Identify which cell holds the provided text, then report its [X, Y] central coordinate. 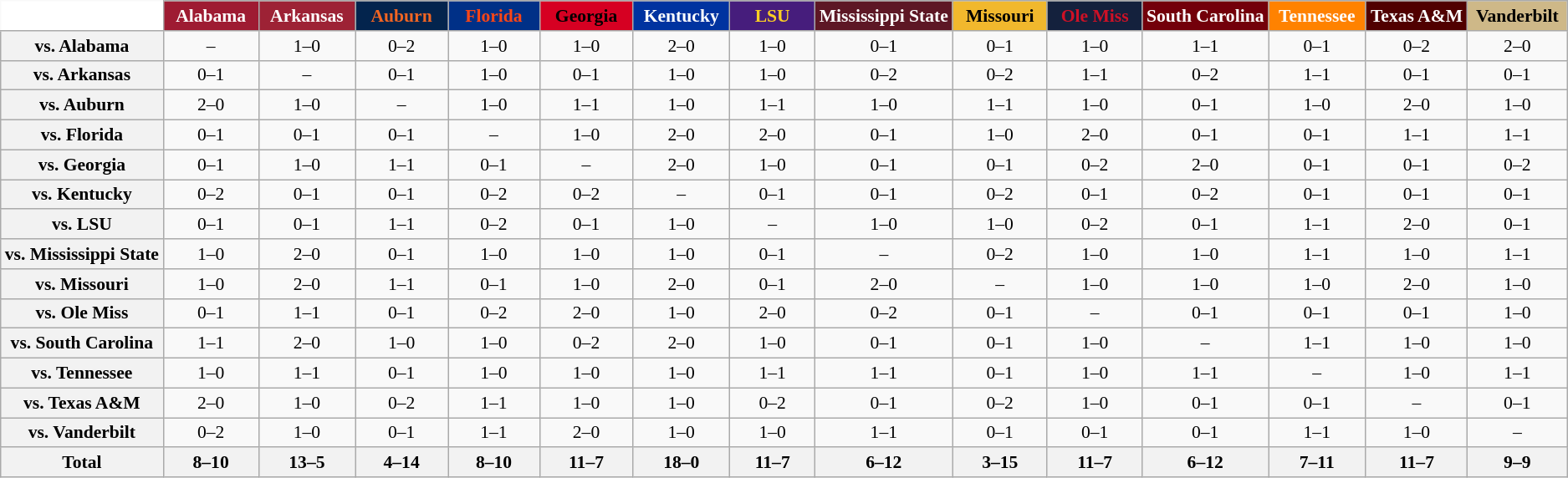
Vanderbilt [1517, 16]
Texas A&M [1417, 16]
Alabama [211, 16]
vs. Texas A&M [82, 403]
Florida [494, 16]
vs. Arkansas [82, 75]
4–14 [401, 463]
Mississippi State [884, 16]
vs. Mississippi State [82, 254]
13–5 [306, 463]
Total [82, 463]
vs. Florida [82, 135]
Missouri [1000, 16]
Ole Miss [1094, 16]
9–9 [1517, 463]
Arkansas [306, 16]
vs. Auburn [82, 105]
vs. Vanderbilt [82, 433]
vs. Tennessee [82, 374]
Tennessee [1317, 16]
vs. South Carolina [82, 343]
3–15 [1000, 463]
South Carolina [1206, 16]
LSU [773, 16]
vs. Missouri [82, 284]
Auburn [401, 16]
Kentucky [682, 16]
vs. Ole Miss [82, 313]
18–0 [682, 463]
vs. Georgia [82, 165]
vs. Alabama [82, 46]
7–11 [1317, 463]
vs. LSU [82, 225]
vs. Kentucky [82, 195]
Georgia [585, 16]
